Extract the (X, Y) coordinate from the center of the cell holding the provided text.  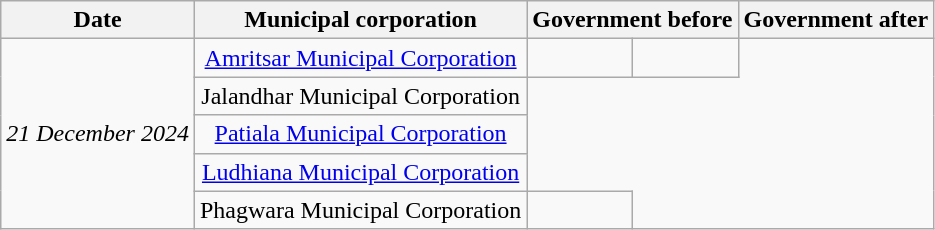
Phagwara Municipal Corporation (360, 210)
21 December 2024 (98, 134)
Government after (836, 20)
Municipal corporation (360, 20)
Amritsar Municipal Corporation (360, 58)
Government before (632, 20)
Jalandhar Municipal Corporation (360, 96)
Date (98, 20)
Patiala Municipal Corporation (360, 134)
Ludhiana Municipal Corporation (360, 172)
